Find where the given text appears and provide that cell's center as [X, Y] coordinate. 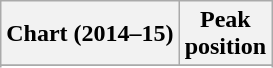
Peakposition [225, 34]
Chart (2014–15) [90, 34]
